Locate the cell with the specified text and output its [X, Y] center coordinate. 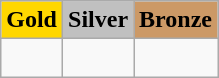
Bronze [176, 20]
Gold [32, 20]
Silver [98, 20]
